From the cell containing the given text, extract its center point as [X, Y] coordinate. 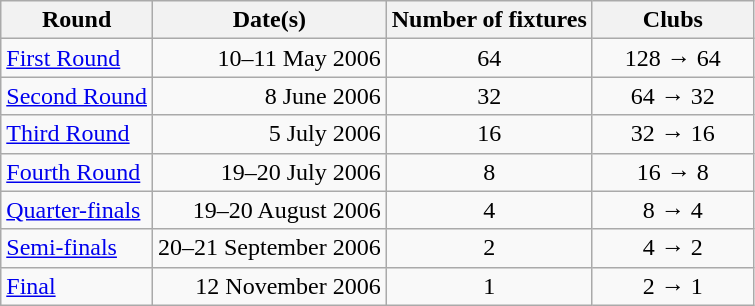
64 → 32 [672, 96]
12 November 2006 [269, 286]
16 → 8 [672, 172]
Quarter-finals [77, 210]
2 [489, 248]
2 → 1 [672, 286]
Clubs [672, 20]
Semi-finals [77, 248]
8 June 2006 [269, 96]
19–20 July 2006 [269, 172]
Third Round [77, 134]
20–21 September 2006 [269, 248]
1 [489, 286]
Second Round [77, 96]
Round [77, 20]
Final [77, 286]
4 → 2 [672, 248]
19–20 August 2006 [269, 210]
Date(s) [269, 20]
32 [489, 96]
Fourth Round [77, 172]
16 [489, 134]
First Round [77, 58]
4 [489, 210]
8 → 4 [672, 210]
32 → 16 [672, 134]
8 [489, 172]
Number of fixtures [489, 20]
10–11 May 2006 [269, 58]
128 → 64 [672, 58]
5 July 2006 [269, 134]
64 [489, 58]
